Search for the cell housing the specified text and yield its [X, Y] center coordinate. 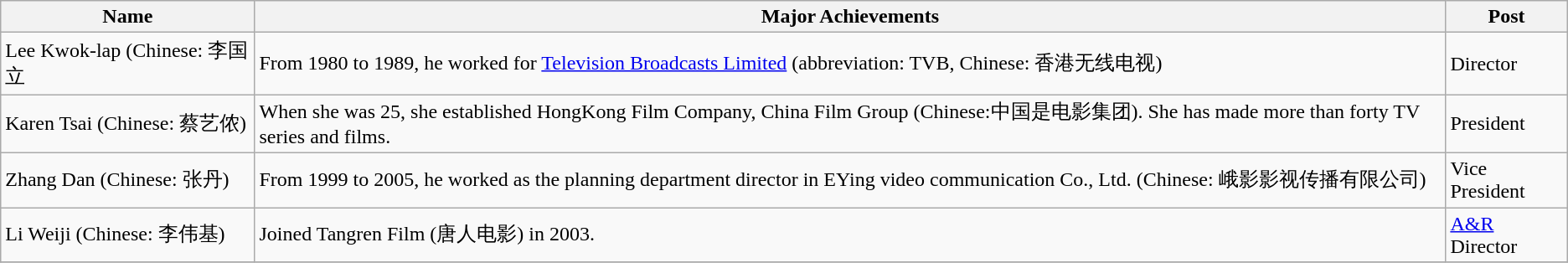
From 1980 to 1989, he worked for Television Broadcasts Limited (abbreviation: TVB, Chinese: 香港无线电视) [850, 64]
When she was 25, she established HongKong Film Company, China Film Group (Chinese:中国是电影集团). She has made more than forty TV series and films. [850, 124]
Joined Tangren Film (唐人电影) in 2003. [850, 235]
From 1999 to 2005, he worked as the planning department director in EYing video communication Co., Ltd. (Chinese: 峨影影视传播有限公司) [850, 179]
Post [1506, 17]
Director [1506, 64]
President [1506, 124]
A&R Director [1506, 235]
Lee Kwok-lap (Chinese: 李国立 [127, 64]
Karen Tsai (Chinese: 蔡艺侬) [127, 124]
Vice President [1506, 179]
Major Achievements [850, 17]
Li Weiji (Chinese: 李伟基) [127, 235]
Name [127, 17]
Zhang Dan (Chinese: 张丹) [127, 179]
